Output the [X, Y] coordinate of the center of the cell containing the given text.  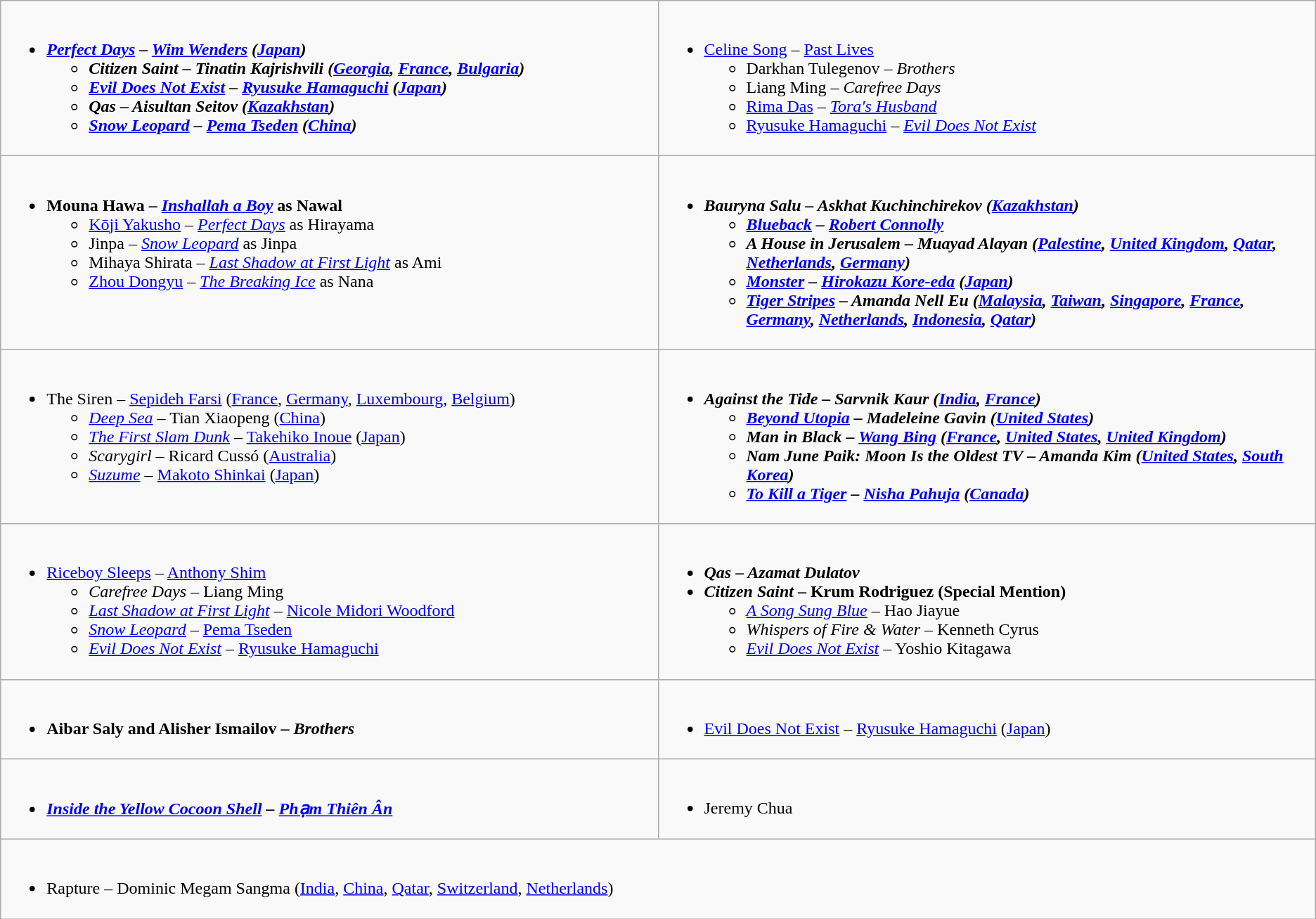
Rapture – Dominic Megam Sangma (India, China, Qatar, Switzerland, Netherlands) [658, 879]
Aibar Saly and Alisher Ismailov – Brothers [329, 719]
Inside the Yellow Cocoon Shell – Phạm Thiên Ân [329, 799]
Jeremy Chua [987, 799]
Evil Does Not Exist – Ryusuke Hamaguchi (Japan) [987, 719]
Celine Song – Past LivesDarkhan Tulegenov – BrothersLiang Ming – Carefree DaysRima Das – Tora's HusbandRyusuke Hamaguchi – Evil Does Not Exist [987, 79]
